Find where the given text appears and provide that cell's center as [x, y] coordinate. 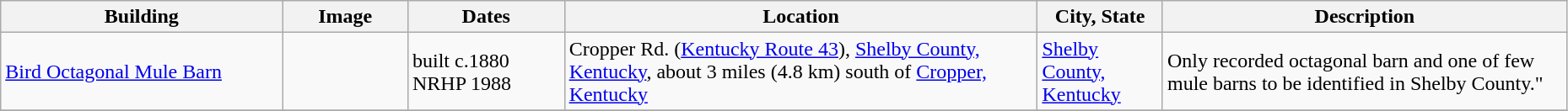
Bird Octagonal Mule Barn [142, 71]
Description [1365, 17]
built c.1880NRHP 1988 [486, 71]
Only recorded octagonal barn and one of few mule barns to be identified in Shelby County." [1365, 71]
Shelby County, Kentucky [1100, 71]
Image [346, 17]
Cropper Rd. (Kentucky Route 43), Shelby County, Kentucky, about 3 miles (4.8 km) south of Cropper, Kentucky [801, 71]
City, State [1100, 17]
Location [801, 17]
Dates [486, 17]
Building [142, 17]
